Output the (x, y) coordinate of the center of the cell containing the given text.  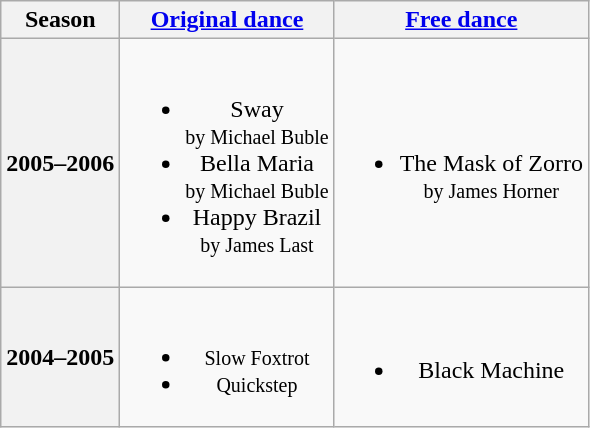
Season (60, 20)
Free dance (461, 20)
The Mask of Zorro by James Horner (461, 163)
Sway by Michael Buble Bella Maria by Michael Buble Happy Brazil by James Last (227, 163)
2005–2006 (60, 163)
Slow FoxtrotQuickstep (227, 357)
2004–2005 (60, 357)
Original dance (227, 20)
Black Machine (461, 357)
